Extract the [X, Y] coordinate from the center of the cell holding the provided text.  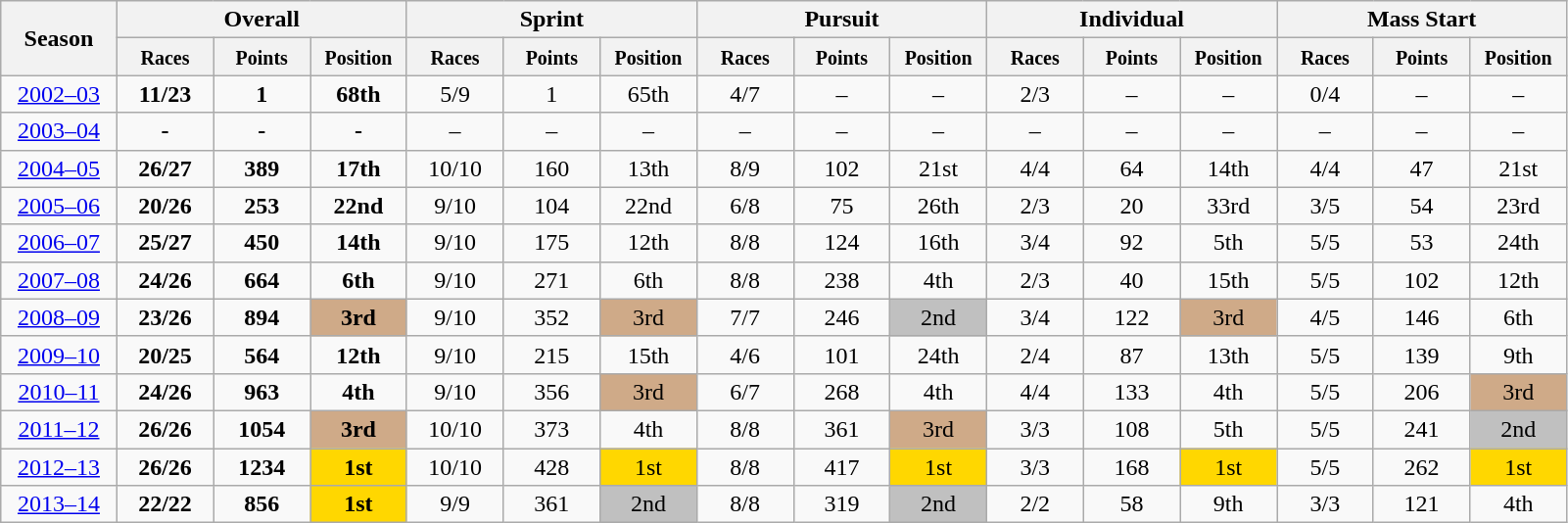
Individual [1131, 20]
241 [1422, 429]
1234 [262, 467]
133 [1132, 392]
6/7 [744, 392]
58 [1132, 504]
104 [552, 206]
26th [938, 206]
894 [262, 317]
268 [842, 392]
75 [842, 206]
Season [59, 38]
92 [1132, 243]
2008–09 [59, 317]
428 [552, 467]
25/27 [165, 243]
Overall [261, 20]
1054 [262, 429]
389 [262, 168]
33rd [1228, 206]
Sprint [551, 20]
87 [1132, 355]
53 [1422, 243]
3/5 [1326, 206]
2012–13 [59, 467]
2007–08 [59, 280]
4/7 [744, 94]
206 [1422, 392]
124 [842, 243]
5/9 [454, 94]
Pursuit [841, 20]
373 [552, 429]
68th [358, 94]
417 [842, 467]
64 [1132, 168]
664 [262, 280]
319 [842, 504]
17th [358, 168]
963 [262, 392]
22/22 [165, 504]
352 [552, 317]
2010–11 [59, 392]
262 [1422, 467]
0/4 [1326, 94]
8/9 [744, 168]
16th [938, 243]
65th [648, 94]
54 [1422, 206]
121 [1422, 504]
450 [262, 243]
2011–12 [59, 429]
856 [262, 504]
2/2 [1034, 504]
40 [1132, 280]
122 [1132, 317]
9/9 [454, 504]
2/4 [1034, 355]
246 [842, 317]
23rd [1518, 206]
564 [262, 355]
4/5 [1326, 317]
23/26 [165, 317]
160 [552, 168]
2003–04 [59, 131]
2004–05 [59, 168]
11/23 [165, 94]
356 [552, 392]
6/8 [744, 206]
4/6 [744, 355]
2006–07 [59, 243]
108 [1132, 429]
146 [1422, 317]
175 [552, 243]
2009–10 [59, 355]
271 [552, 280]
139 [1422, 355]
168 [1132, 467]
215 [552, 355]
26/27 [165, 168]
2013–14 [59, 504]
2005–06 [59, 206]
2002–03 [59, 94]
20/25 [165, 355]
20/26 [165, 206]
253 [262, 206]
47 [1422, 168]
101 [842, 355]
7/7 [744, 317]
20 [1132, 206]
Mass Start [1422, 20]
238 [842, 280]
